Determine the [X, Y] coordinate at the center of the cell enclosing the given text.  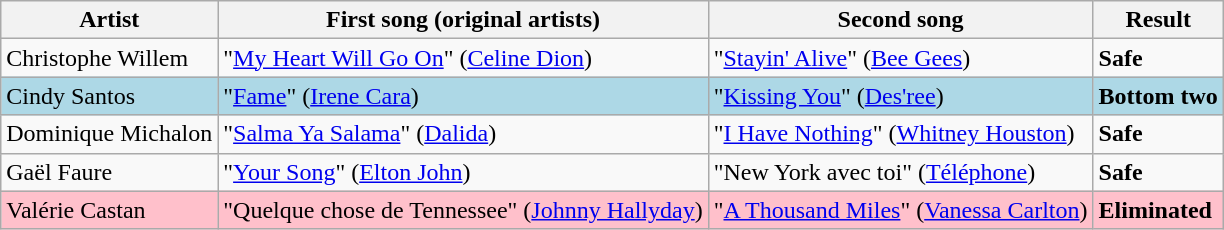
Bottom two [1158, 96]
Second song [900, 20]
"Quelque chose de Tennessee" (Johnny Hallyday) [463, 210]
Christophe Willem [110, 58]
"Stayin' Alive" (Bee Gees) [900, 58]
"Kissing You" (Des'ree) [900, 96]
Gaël Faure [110, 172]
Result [1158, 20]
"My Heart Will Go On" (Celine Dion) [463, 58]
Valérie Castan [110, 210]
"Salma Ya Salama" (Dalida) [463, 134]
"A Thousand Miles" (Vanessa Carlton) [900, 210]
"Your Song" (Elton John) [463, 172]
Cindy Santos [110, 96]
Eliminated [1158, 210]
"Fame" (Irene Cara) [463, 96]
First song (original artists) [463, 20]
Dominique Michalon [110, 134]
"New York avec toi" (Téléphone) [900, 172]
"I Have Nothing" (Whitney Houston) [900, 134]
Artist [110, 20]
